Locate the cell with the specified text and output its (x, y) center coordinate. 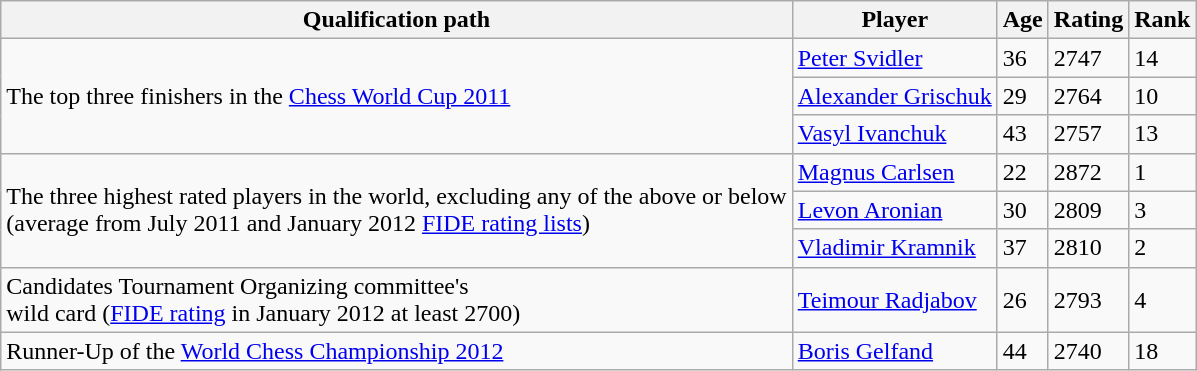
30 (1022, 210)
The top three finishers in the Chess World Cup 2011 (396, 96)
Age (1022, 20)
2 (1162, 248)
Player (894, 20)
4 (1162, 300)
Magnus Carlsen (894, 172)
2764 (1088, 96)
22 (1022, 172)
43 (1022, 134)
1 (1162, 172)
Candidates Tournament Organizing committee'swild card (FIDE rating in January 2012 at least 2700) (396, 300)
3 (1162, 210)
10 (1162, 96)
2757 (1088, 134)
2793 (1088, 300)
Teimour Radjabov (894, 300)
Peter Svidler (894, 58)
2810 (1088, 248)
Qualification path (396, 20)
Rating (1088, 20)
44 (1022, 351)
13 (1162, 134)
Rank (1162, 20)
Boris Gelfand (894, 351)
Vasyl Ivanchuk (894, 134)
26 (1022, 300)
18 (1162, 351)
37 (1022, 248)
2872 (1088, 172)
29 (1022, 96)
14 (1162, 58)
2747 (1088, 58)
The three highest rated players in the world, excluding any of the above or below(average from July 2011 and January 2012 FIDE rating lists) (396, 210)
Runner-Up of the World Chess Championship 2012 (396, 351)
2740 (1088, 351)
Levon Aronian (894, 210)
Vladimir Kramnik (894, 248)
Alexander Grischuk (894, 96)
2809 (1088, 210)
36 (1022, 58)
